Return the (x, y) coordinate for the center point of the cell that contains the specified text.  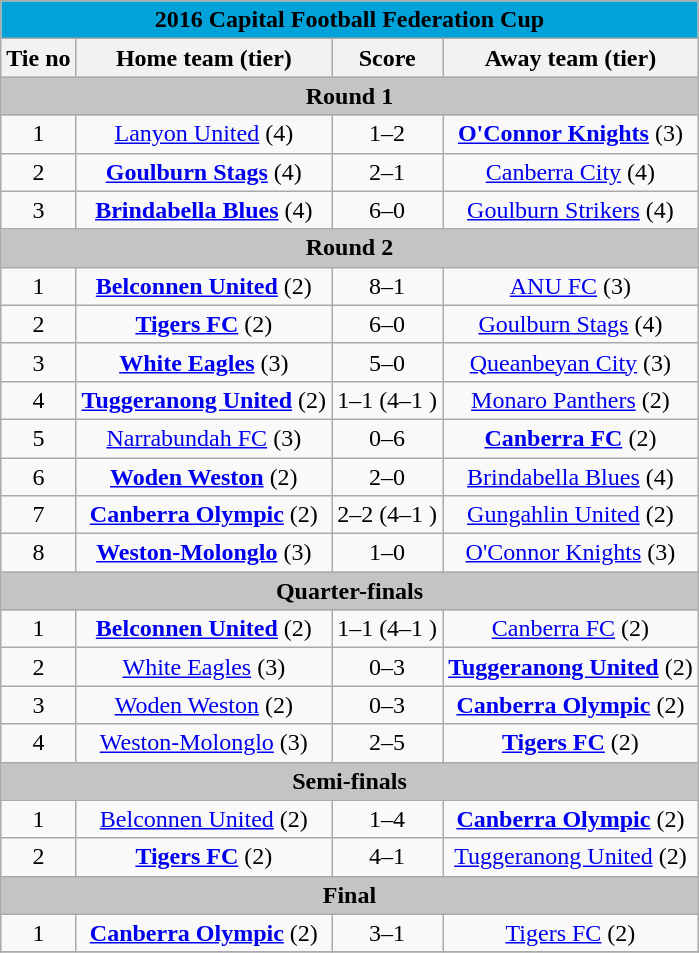
Quarter-finals (350, 591)
ANU FC (3) (571, 286)
Canberra City (4) (571, 172)
Gungahlin United (2) (571, 515)
Tie no (38, 58)
Monaro Panthers (2) (571, 400)
Lanyon United (4) (204, 134)
Round 2 (350, 248)
1–4 (388, 819)
Semi-finals (350, 781)
2–2 (4–1 ) (388, 515)
2016 Capital Football Federation Cup (350, 20)
Goulburn Strikers (4) (571, 210)
2–5 (388, 743)
Home team (tier) (204, 58)
0–6 (388, 438)
7 (38, 515)
Away team (tier) (571, 58)
1–0 (388, 553)
3–1 (388, 933)
Queanbeyan City (3) (571, 362)
8 (38, 553)
5–0 (388, 362)
6 (38, 477)
Score (388, 58)
4–1 (388, 857)
8–1 (388, 286)
Final (350, 895)
Narrabundah FC (3) (204, 438)
1–2 (388, 134)
5 (38, 438)
2–1 (388, 172)
Round 1 (350, 96)
2–0 (388, 477)
